Pinpoint the cell where the given text exists, returning its (x, y) midpoint coordinate. 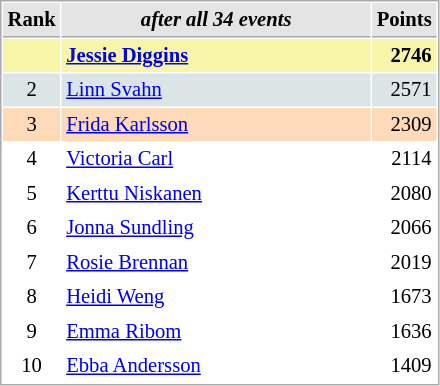
Kerttu Niskanen (216, 194)
8 (32, 296)
Points (404, 20)
2066 (404, 228)
9 (32, 332)
2114 (404, 158)
1673 (404, 296)
Linn Svahn (216, 90)
2746 (404, 56)
after all 34 events (216, 20)
Heidi Weng (216, 296)
Frida Karlsson (216, 124)
1409 (404, 366)
7 (32, 262)
Victoria Carl (216, 158)
4 (32, 158)
Rank (32, 20)
10 (32, 366)
Emma Ribom (216, 332)
5 (32, 194)
2309 (404, 124)
2571 (404, 90)
Jessie Diggins (216, 56)
3 (32, 124)
Ebba Andersson (216, 366)
2 (32, 90)
Jonna Sundling (216, 228)
Rosie Brennan (216, 262)
6 (32, 228)
2080 (404, 194)
1636 (404, 332)
2019 (404, 262)
